Capture the cell that displays the provided text and extract its [x, y] central coordinate. 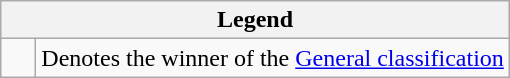
Legend [256, 20]
Denotes the winner of the General classification [273, 58]
